From the cell containing the given text, extract its center point as (x, y) coordinate. 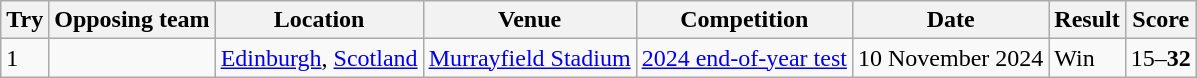
Competition (744, 20)
Edinburgh, Scotland (319, 58)
2024 end-of-year test (744, 58)
1 (25, 58)
Score (1160, 20)
Win (1087, 58)
Venue (530, 20)
Try (25, 20)
Opposing team (132, 20)
Murrayfield Stadium (530, 58)
Location (319, 20)
15–32 (1160, 58)
10 November 2024 (950, 58)
Result (1087, 20)
Date (950, 20)
